Capture the cell that displays the provided text and extract its [x, y] central coordinate. 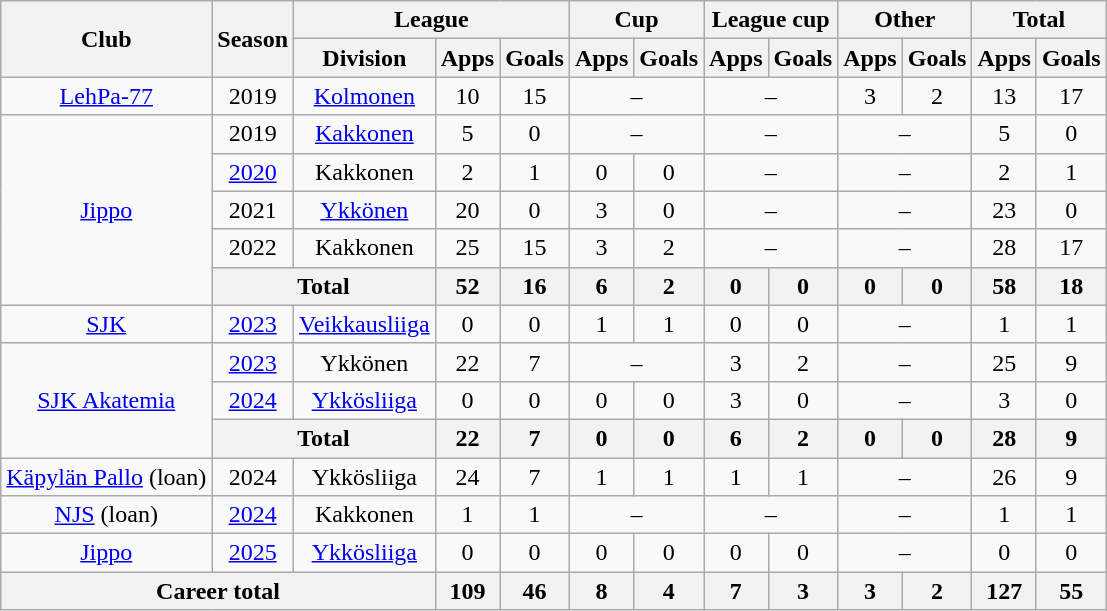
127 [1004, 591]
23 [1004, 210]
2022 [253, 248]
Club [106, 39]
109 [467, 591]
League cup [771, 20]
4 [669, 591]
16 [535, 286]
24 [467, 477]
18 [1071, 286]
10 [467, 96]
Cup [636, 20]
13 [1004, 96]
Career total [218, 591]
League [432, 20]
Kolmonen [365, 96]
46 [535, 591]
SJK Akatemia [106, 400]
Veikkausliiga [365, 324]
2021 [253, 210]
Season [253, 39]
2025 [253, 553]
58 [1004, 286]
Other [905, 20]
2020 [253, 172]
NJS (loan) [106, 515]
LehPa-77 [106, 96]
Division [365, 58]
Käpylän Pallo (loan) [106, 477]
26 [1004, 477]
55 [1071, 591]
20 [467, 210]
52 [467, 286]
8 [601, 591]
SJK [106, 324]
